For the text-containing cell, return its midpoint in (x, y) coordinate format. 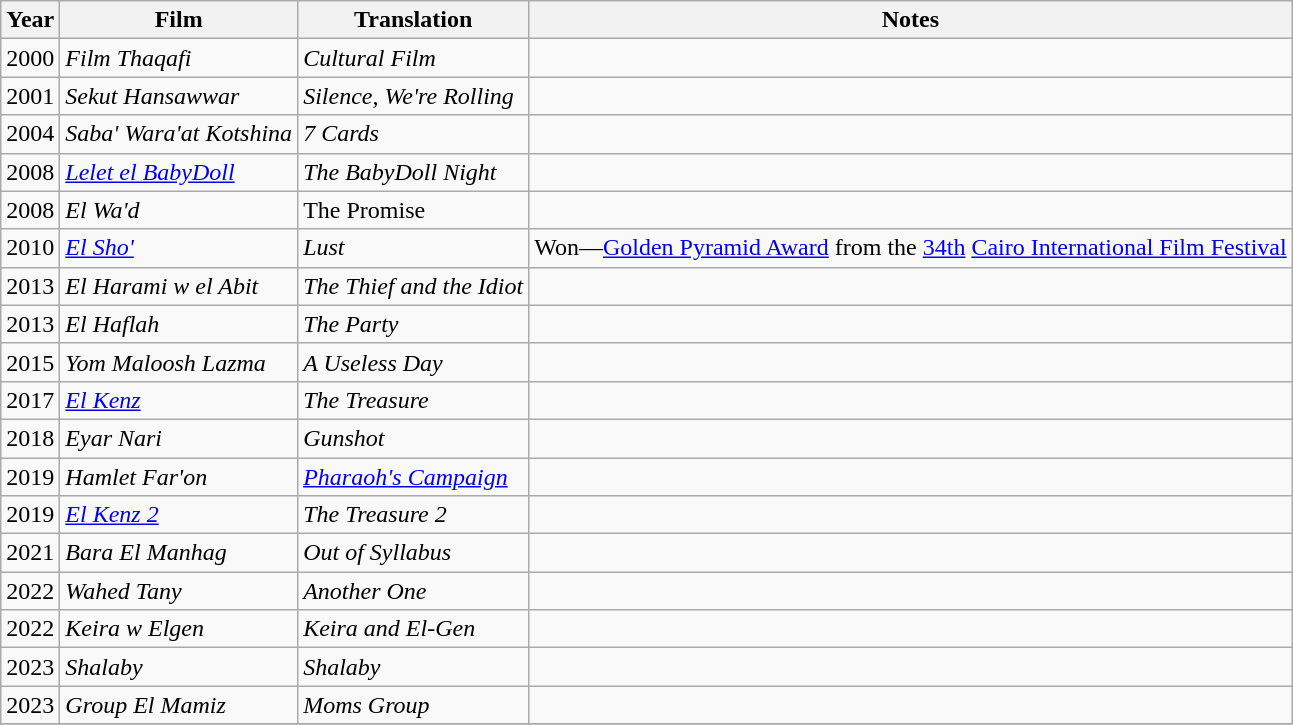
A Useless Day (414, 362)
Won—Golden Pyramid Award from the 34th Cairo International Film Festival (911, 248)
El Haflah (179, 324)
Notes (911, 20)
Yom Maloosh Lazma (179, 362)
Pharaoh's Campaign (414, 477)
Year (30, 20)
Film (179, 20)
2001 (30, 96)
Moms Group (414, 705)
The Promise (414, 210)
Keira w Elgen (179, 629)
2018 (30, 438)
Translation (414, 20)
Gunshot (414, 438)
Another One (414, 591)
Hamlet Far'on (179, 477)
Sekut Hansawwar (179, 96)
Film Thaqafi (179, 58)
El Harami w el Abit (179, 286)
Saba' Wara'at Kotshina (179, 134)
Lust (414, 248)
Out of Syllabus (414, 553)
Cultural Film (414, 58)
Silence, We're Rolling (414, 96)
2021 (30, 553)
2010 (30, 248)
Bara El Manhag (179, 553)
El Sho' (179, 248)
7 Cards (414, 134)
The Treasure (414, 400)
The Thief and the Idiot (414, 286)
El Kenz (179, 400)
Keira and El-Gen (414, 629)
The BabyDoll Night (414, 172)
El Wa'd (179, 210)
2004 (30, 134)
2015 (30, 362)
2017 (30, 400)
2000 (30, 58)
Eyar Nari (179, 438)
El Kenz 2 (179, 515)
The Party (414, 324)
Group El Mamiz (179, 705)
Wahed Tany (179, 591)
Lelet el BabyDoll (179, 172)
The Treasure 2 (414, 515)
